Provide the (X, Y) coordinate of the cell's center where the given text is located.  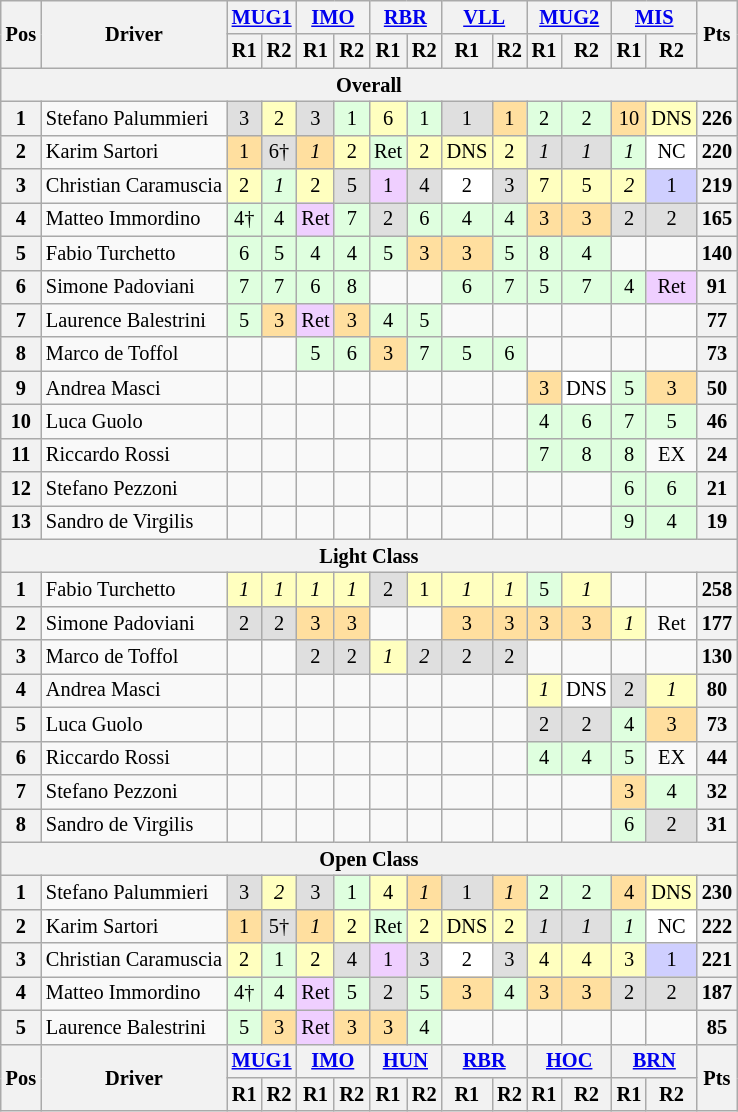
91 (717, 287)
24 (717, 455)
230 (717, 892)
140 (717, 253)
222 (717, 926)
MUG2 (570, 17)
13 (21, 522)
Open Class (369, 859)
226 (717, 118)
219 (717, 186)
VLL (484, 17)
11 (21, 455)
MIS (654, 17)
31 (717, 825)
85 (717, 1027)
21 (717, 489)
46 (717, 421)
6† (280, 152)
177 (717, 623)
32 (717, 791)
220 (717, 152)
165 (717, 219)
80 (717, 690)
HUN (406, 1061)
50 (717, 388)
HOC (570, 1061)
19 (717, 522)
130 (717, 657)
5† (280, 926)
187 (717, 993)
221 (717, 960)
BRN (654, 1061)
12 (21, 489)
258 (717, 589)
Light Class (369, 556)
Overall (369, 85)
44 (717, 758)
77 (717, 320)
